Capture the cell that displays the provided text and extract its (x, y) central coordinate. 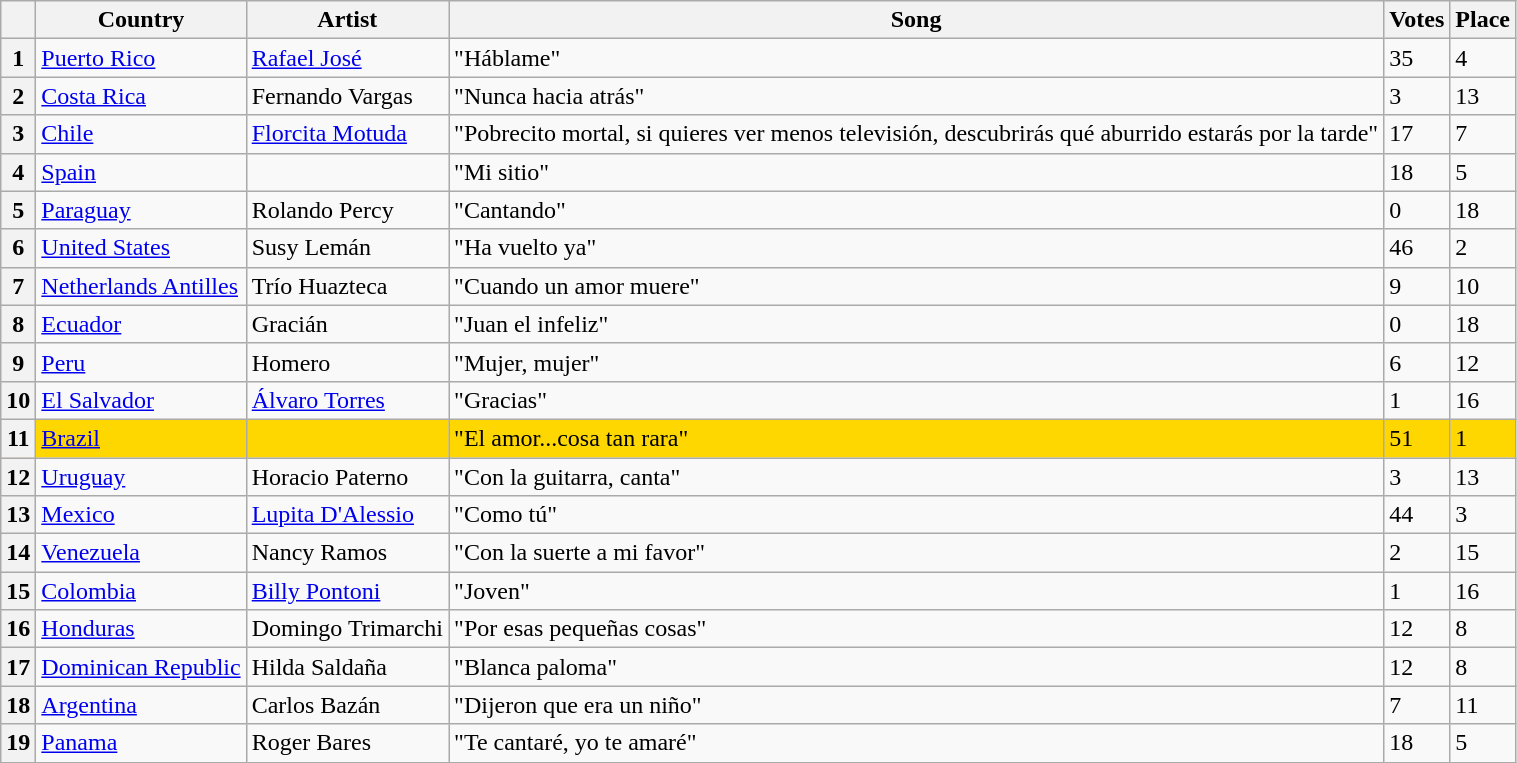
"Como tú" (916, 515)
Uruguay (141, 477)
51 (1417, 438)
"Por esas pequeñas cosas" (916, 629)
Fernando Vargas (347, 96)
Gracián (347, 324)
"Dijeron que era un niño" (916, 705)
Nancy Ramos (347, 553)
"Háblame" (916, 58)
Rolando Percy (347, 210)
"Cantando" (916, 210)
United States (141, 248)
Costa Rica (141, 96)
"Mi sitio" (916, 172)
Place (1483, 20)
"Te cantaré, yo te amaré" (916, 743)
Honduras (141, 629)
Brazil (141, 438)
Horacio Paterno (347, 477)
Argentina (141, 705)
El Salvador (141, 400)
Panama (141, 743)
Chile (141, 134)
Song (916, 20)
"Con la suerte a mi favor" (916, 553)
Carlos Bazán (347, 705)
Domingo Trimarchi (347, 629)
Álvaro Torres (347, 400)
"Juan el infeliz" (916, 324)
19 (18, 743)
Netherlands Antilles (141, 286)
"Joven" (916, 591)
44 (1417, 515)
"Mujer, mujer" (916, 362)
Ecuador (141, 324)
Puerto Rico (141, 58)
"Con la guitarra, canta" (916, 477)
Homero (347, 362)
Hilda Saldaña (347, 667)
Florcita Motuda (347, 134)
Venezuela (141, 553)
35 (1417, 58)
Billy Pontoni (347, 591)
Artist (347, 20)
Colombia (141, 591)
Spain (141, 172)
Peru (141, 362)
Votes (1417, 20)
"El amor...cosa tan rara" (916, 438)
14 (18, 553)
Lupita D'Alessio (347, 515)
Dominican Republic (141, 667)
"Cuando un amor muere" (916, 286)
46 (1417, 248)
Mexico (141, 515)
"Pobrecito mortal, si quieres ver menos televisión, descubrirás qué aburrido estarás por la tarde" (916, 134)
Trío Huazteca (347, 286)
"Blanca paloma" (916, 667)
Country (141, 20)
"Gracias" (916, 400)
Paraguay (141, 210)
Rafael José (347, 58)
"Ha vuelto ya" (916, 248)
"Nunca hacia atrás" (916, 96)
Susy Lemán (347, 248)
Roger Bares (347, 743)
